Find where the given text appears and provide that cell's center as [X, Y] coordinate. 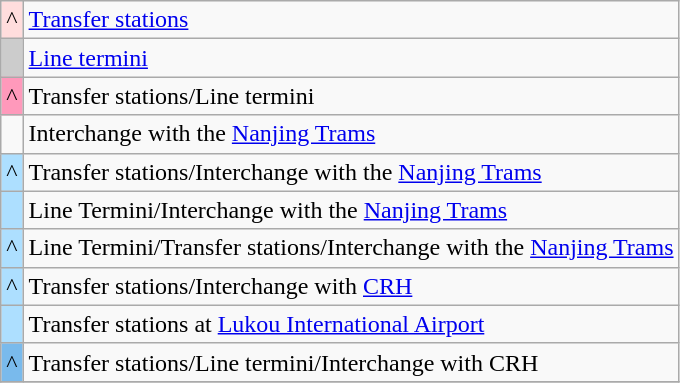
Transfer stations/Line termini [351, 96]
Transfer stations [351, 20]
Transfer stations at Lukou International Airport [351, 324]
Transfer stations/Interchange with CRH [351, 286]
Line Termini/Interchange with the Nanjing Trams [351, 210]
Line termini [351, 58]
Transfer stations/Interchange with the Nanjing Trams [351, 172]
Interchange with the Nanjing Trams [351, 134]
Line Termini/Transfer stations/Interchange with the Nanjing Trams [351, 248]
Transfer stations/Line termini/Interchange with CRH [351, 362]
